Provide the (X, Y) coordinate of the cell's center where the given text is located.  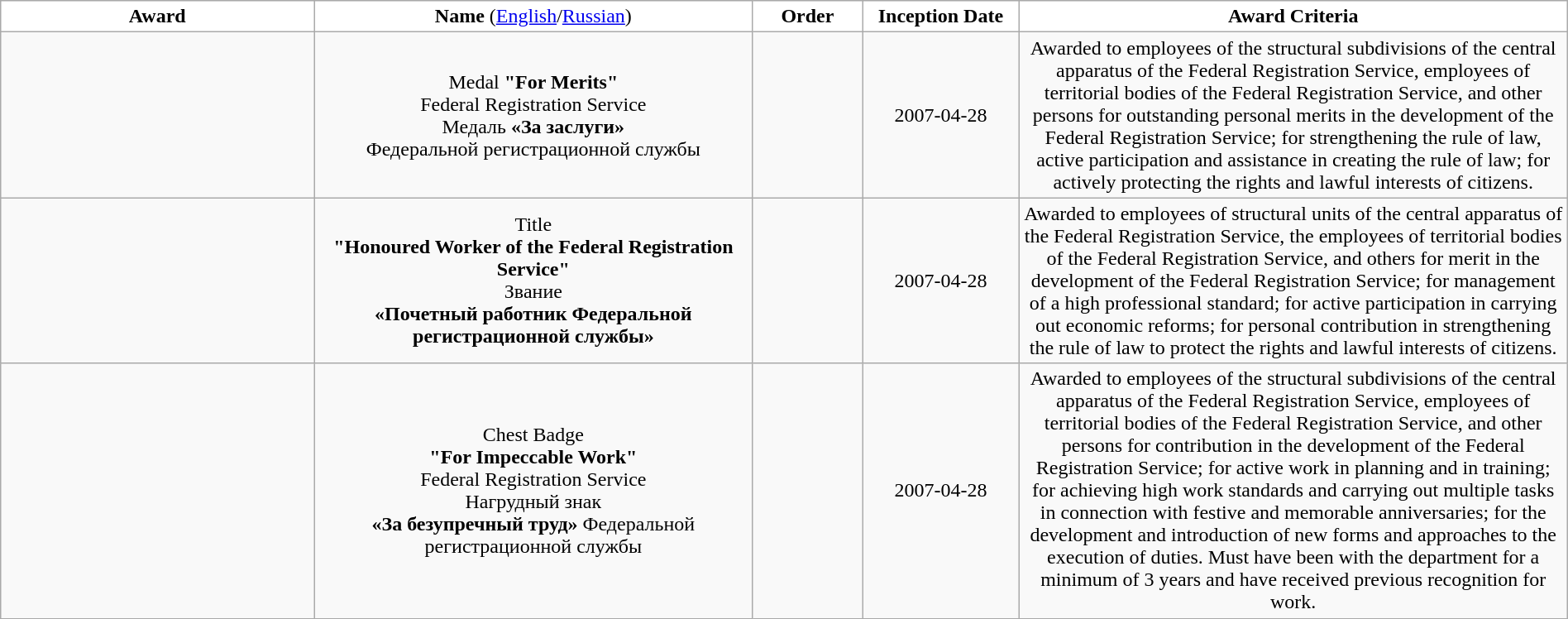
Name (English/Russian) (533, 17)
Title"Honoured Worker of the Federal Registration Service"Звание«Почетный работник Федеральной регистрационной службы» (533, 281)
Order (807, 17)
Inception Date (941, 17)
Chest Badge"For Impeccable Work"Federal Registration ServiceНагрудный знак«За безупречный труд» Федеральной регистрационной службы (533, 491)
Award Criteria (1293, 17)
Award (157, 17)
Medal "For Merits"Federal Registration Service Медаль «За заслуги»Федеральной регистрационной службы (533, 115)
